Pinpoint the cell where the given text exists, returning its [x, y] midpoint coordinate. 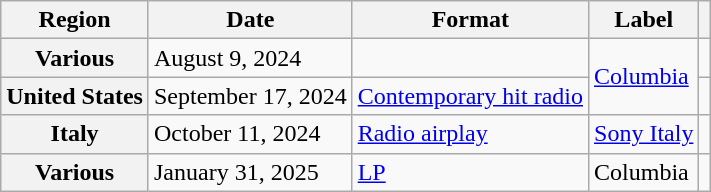
LP [470, 172]
Sony Italy [644, 134]
Region [75, 20]
Format [470, 20]
Contemporary hit radio [470, 96]
January 31, 2025 [250, 172]
Date [250, 20]
August 9, 2024 [250, 58]
Label [644, 20]
September 17, 2024 [250, 96]
Radio airplay [470, 134]
United States [75, 96]
October 11, 2024 [250, 134]
Italy [75, 134]
